For the text-containing cell, return its midpoint in (X, Y) coordinate format. 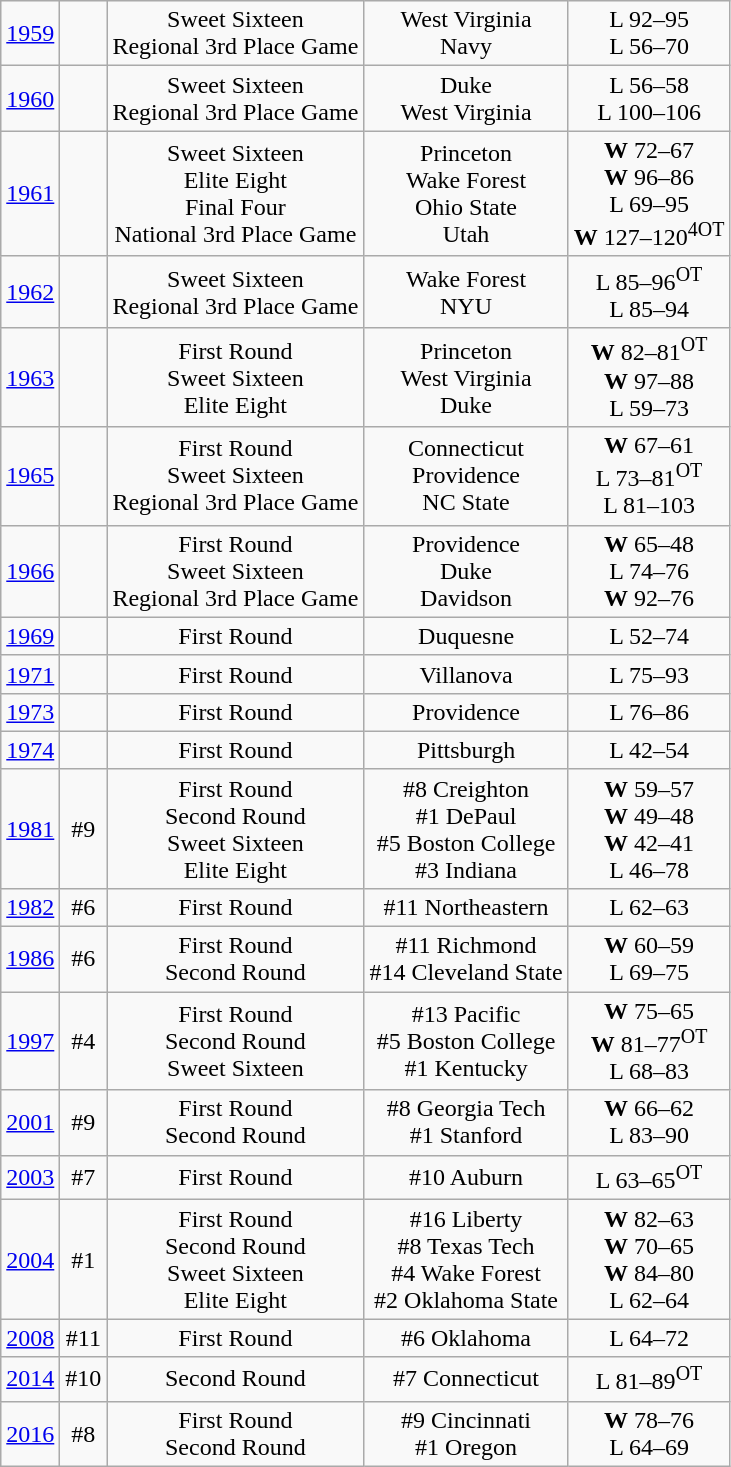
1960 (30, 98)
W 75–65W 81–77OTL 68–83 (649, 1042)
2008 (30, 1338)
W 72–67W 96–86L 69–95W 127–1204OT (649, 194)
1966 (30, 571)
#7 Connecticut (466, 1380)
L 81–89OT (649, 1380)
W 65–48L 74–76W 92–76 (649, 571)
PrincetonWake ForestOhio StateUtah (466, 194)
#8 Creighton#1 DePaul#5 Boston College#3 Indiana (466, 828)
1974 (30, 750)
Second Round (236, 1380)
W 82–63W 70–65W 84–80L 62–64 (649, 1260)
L 63–65OT (649, 1178)
L 76–86 (649, 712)
L 75–93 (649, 674)
2014 (30, 1380)
Villanova (466, 674)
#4 (84, 1042)
W 59–57W 49–48W 42–41L 46–78 (649, 828)
W 82–81OTW 97–88L 59–73 (649, 378)
W 67–61L 73–81OTL 81–103 (649, 476)
L 64–72 (649, 1338)
Providence (466, 712)
2004 (30, 1260)
#9 Cincinnati#1 Oregon (466, 1434)
Wake ForestNYU (466, 292)
#7 (84, 1178)
Duquesne (466, 636)
1961 (30, 194)
2003 (30, 1178)
#11 (84, 1338)
ConnecticutProvidenceNC State (466, 476)
2016 (30, 1434)
First RoundSweet SixteenElite Eight (236, 378)
L 85–96OTL 85–94 (649, 292)
#8 (84, 1434)
#6 Oklahoma (466, 1338)
ProvidenceDukeDavidson (466, 571)
1971 (30, 674)
1963 (30, 378)
Sweet SixteenElite EightFinal FourNational 3rd Place Game (236, 194)
L 52–74 (649, 636)
#11 Northeastern (466, 907)
Pittsburgh (466, 750)
DukeWest Virginia (466, 98)
W 60–59L 69–75 (649, 960)
W 66–62L 83–90 (649, 1122)
2001 (30, 1122)
L 42–54 (649, 750)
West VirginiaNavy (466, 34)
L 56–58L 100–106 (649, 98)
#10 Auburn (466, 1178)
#8 Georgia Tech#1 Stanford (466, 1122)
First RoundSecond RoundSweet Sixteen (236, 1042)
L 62–63 (649, 907)
1997 (30, 1042)
#13 Pacific#5 Boston College#1 Kentucky (466, 1042)
#10 (84, 1380)
1969 (30, 636)
1986 (30, 960)
1965 (30, 476)
#1 (84, 1260)
L 92–95L 56–70 (649, 34)
#11 Richmond#14 Cleveland State (466, 960)
1973 (30, 712)
1962 (30, 292)
PrincetonWest VirginiaDuke (466, 378)
1982 (30, 907)
#16 Liberty#8 Texas Tech#4 Wake Forest#2 Oklahoma State (466, 1260)
1981 (30, 828)
1959 (30, 34)
W 78–76L 64–69 (649, 1434)
